Output the [x, y] coordinate of the center of the cell containing the given text.  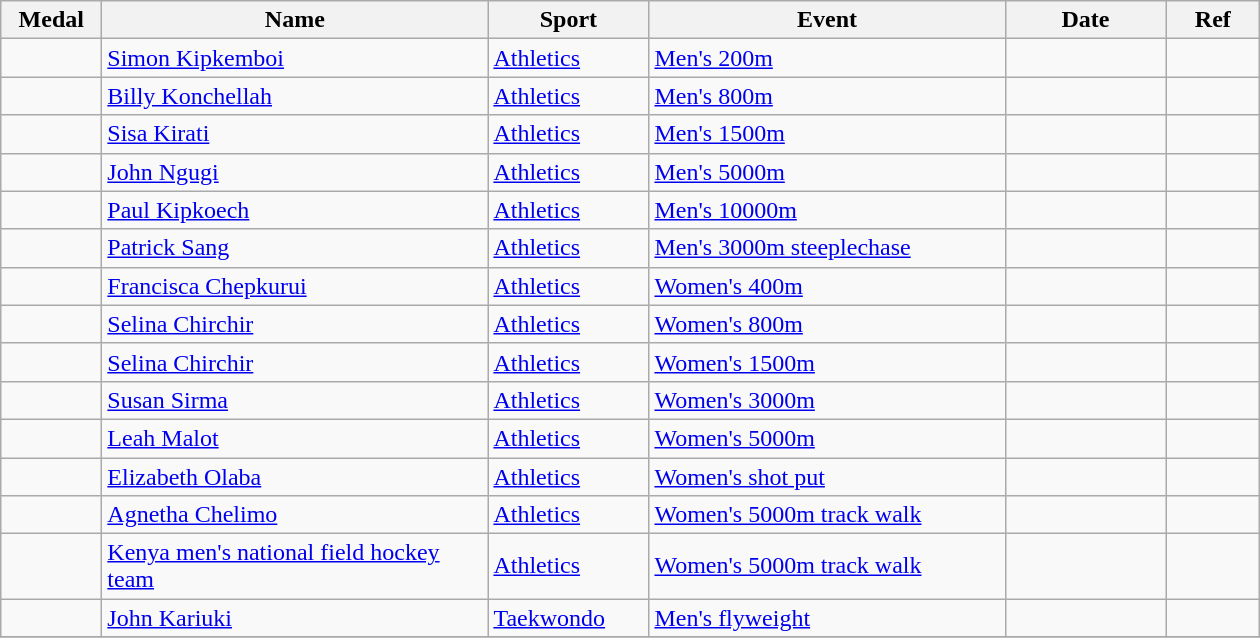
Agnetha Chelimo [295, 515]
Francisca Chepkurui [295, 286]
Women's 1500m [827, 362]
John Ngugi [295, 172]
Men's 10000m [827, 210]
Women's shot put [827, 477]
Men's 5000m [827, 172]
Ref [1213, 20]
Elizabeth Olaba [295, 477]
Sport [568, 20]
Men's 3000m steeplechase [827, 248]
Men's 800m [827, 96]
Women's 400m [827, 286]
John Kariuki [295, 618]
Paul Kipkoech [295, 210]
Women's 5000m [827, 438]
Billy Konchellah [295, 96]
Event [827, 20]
Men's 1500m [827, 134]
Men's 200m [827, 58]
Simon Kipkemboi [295, 58]
Women's 3000m [827, 400]
Taekwondo [568, 618]
Leah Malot [295, 438]
Men's flyweight [827, 618]
Date [1086, 20]
Women's 800m [827, 324]
Patrick Sang [295, 248]
Susan Sirma [295, 400]
Kenya men's national field hockey team [295, 566]
Medal [52, 20]
Sisa Kirati [295, 134]
Name [295, 20]
